Pinpoint the cell where the given text exists, returning its (x, y) midpoint coordinate. 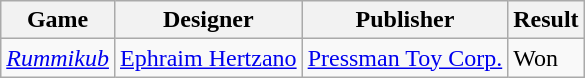
Pressman Toy Corp. (405, 58)
Ephraim Hertzano (208, 58)
Won (546, 58)
Result (546, 20)
Designer (208, 20)
Publisher (405, 20)
Game (58, 20)
Rummikub (58, 58)
